Extract the (X, Y) coordinate from the center of the cell holding the provided text.  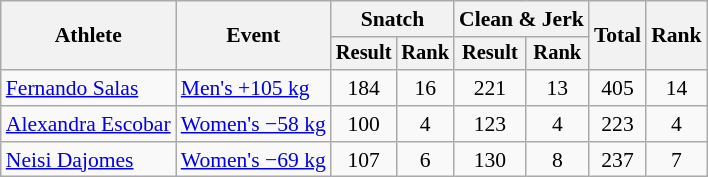
223 (618, 124)
221 (490, 88)
Alexandra Escobar (88, 124)
405 (618, 88)
Total (618, 36)
Clean & Jerk (522, 19)
184 (364, 88)
Athlete (88, 36)
Women's −58 kg (254, 124)
123 (490, 124)
Fernando Salas (88, 88)
Men's +105 kg (254, 88)
14 (676, 88)
13 (558, 88)
Snatch (392, 19)
Event (254, 36)
16 (425, 88)
100 (364, 124)
